Extract the [X, Y] coordinate from the center of the cell holding the provided text.  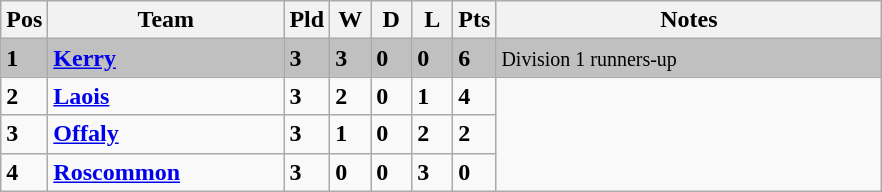
Notes [689, 20]
L [432, 20]
W [350, 20]
Kerry [166, 58]
Laois [166, 96]
Division 1 runners-up [689, 58]
Pts [474, 20]
Roscommon [166, 172]
D [392, 20]
6 [474, 58]
Team [166, 20]
Pld [307, 20]
Pos [24, 20]
Offaly [166, 134]
